Determine the (x, y) coordinate at the center of the cell enclosing the given text.  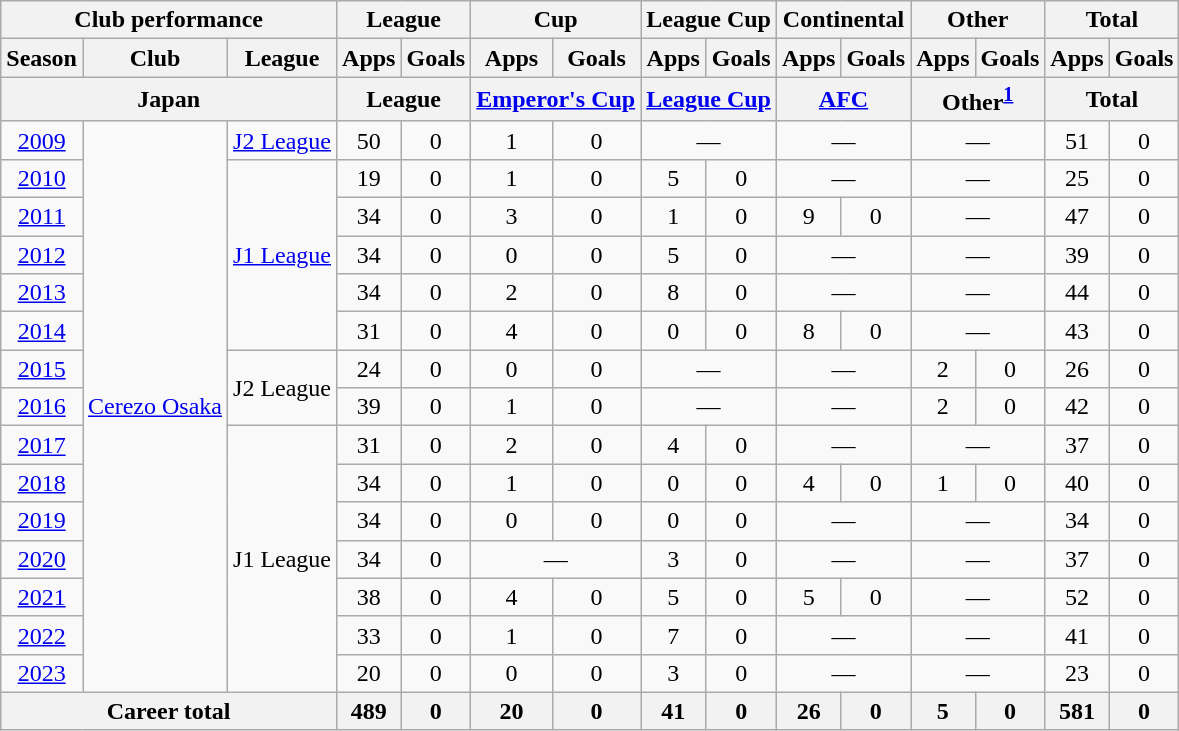
2021 (42, 597)
2012 (42, 255)
Cerezo Osaka (154, 406)
24 (369, 369)
19 (369, 178)
44 (1077, 293)
489 (369, 711)
2023 (42, 673)
Career total (169, 711)
2018 (42, 483)
25 (1077, 178)
Club (154, 58)
2019 (42, 521)
Other1 (978, 100)
2016 (42, 407)
Emperor's Cup (556, 100)
7 (674, 635)
38 (369, 597)
50 (369, 140)
47 (1077, 217)
2017 (42, 445)
52 (1077, 597)
Continental (843, 20)
Japan (169, 100)
2022 (42, 635)
23 (1077, 673)
2009 (42, 140)
43 (1077, 331)
2011 (42, 217)
Season (42, 58)
9 (808, 217)
Club performance (169, 20)
2020 (42, 559)
2014 (42, 331)
42 (1077, 407)
581 (1077, 711)
40 (1077, 483)
51 (1077, 140)
AFC (843, 100)
Other (978, 20)
2015 (42, 369)
2013 (42, 293)
33 (369, 635)
2010 (42, 178)
Cup (556, 20)
